Return [x, y] of the center of cell containing provided text 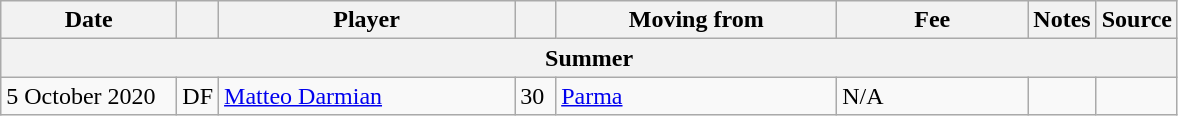
DF [198, 96]
Player [367, 20]
Summer [590, 58]
N/A [932, 96]
Date [89, 20]
Notes [1062, 20]
30 [536, 96]
Parma [696, 96]
Source [1136, 20]
Moving from [696, 20]
Fee [932, 20]
Matteo Darmian [367, 96]
5 October 2020 [89, 96]
